Detect which cell encompasses the target text, then output its [x, y] center coordinate. 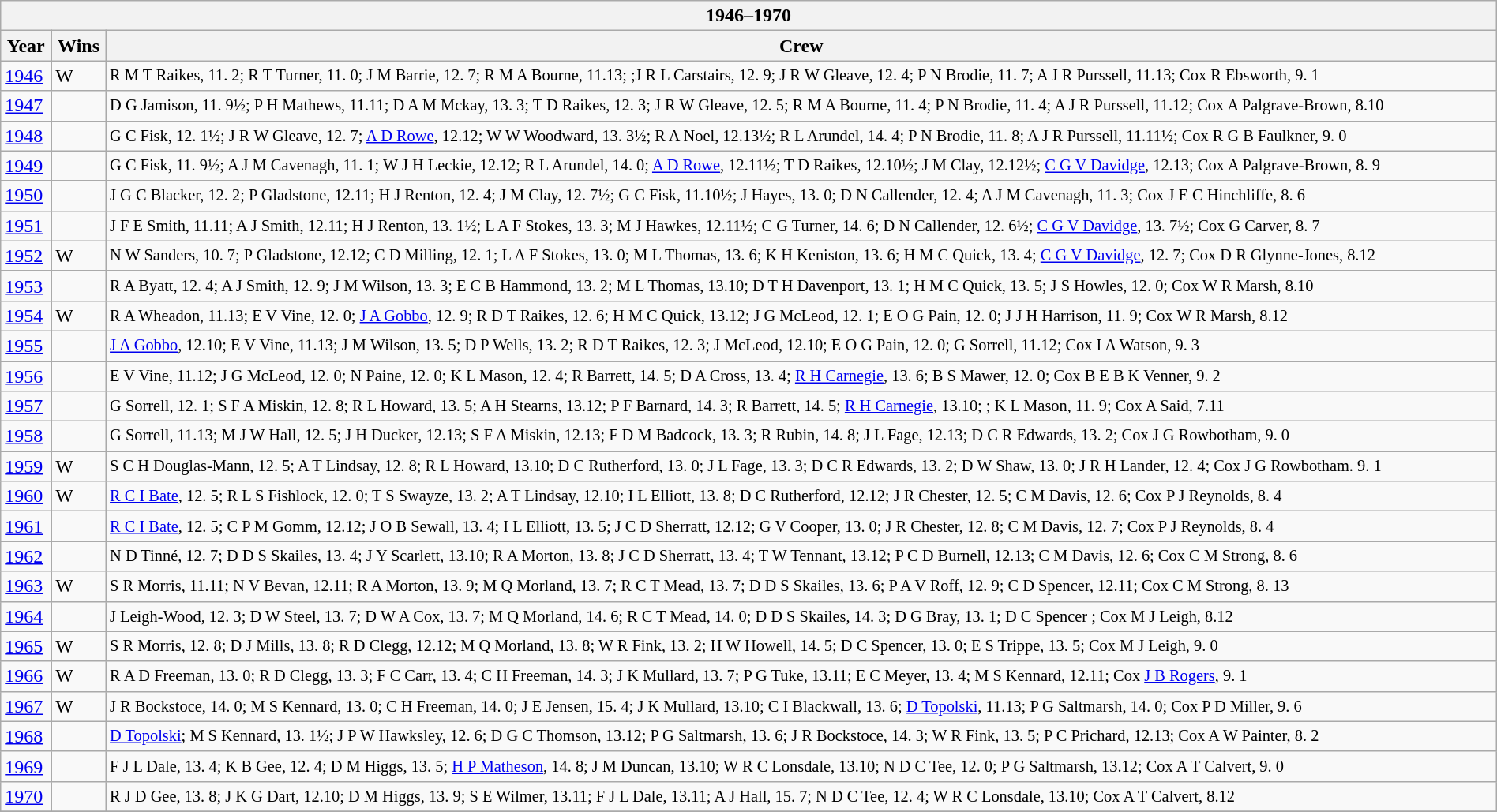
1956 [26, 376]
1958 [26, 436]
1961 [26, 526]
1959 [26, 466]
1966 [26, 676]
1949 [26, 166]
1963 [26, 586]
1947 [26, 106]
1950 [26, 196]
1969 [26, 766]
1946–1970 [748, 16]
1967 [26, 706]
1954 [26, 316]
1957 [26, 406]
1970 [26, 796]
1946 [26, 76]
1965 [26, 646]
1951 [26, 226]
1948 [26, 136]
Wins [79, 46]
1968 [26, 736]
1960 [26, 496]
1955 [26, 346]
1962 [26, 556]
1952 [26, 256]
Year [26, 46]
Crew [801, 46]
1964 [26, 616]
1953 [26, 286]
